Output the [x, y] coordinate of the center of the cell containing the given text.  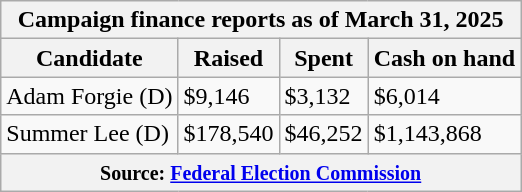
Cash on hand [444, 58]
Spent [324, 58]
Source: Federal Election Commission [261, 172]
$6,014 [444, 96]
$46,252 [324, 134]
$3,132 [324, 96]
Adam Forgie (D) [90, 96]
Candidate [90, 58]
Campaign finance reports as of March 31, 2025 [261, 20]
$178,540 [228, 134]
$9,146 [228, 96]
Raised [228, 58]
$1,143,868 [444, 134]
Summer Lee (D) [90, 134]
